From the cell containing the given text, extract its center point as [X, Y] coordinate. 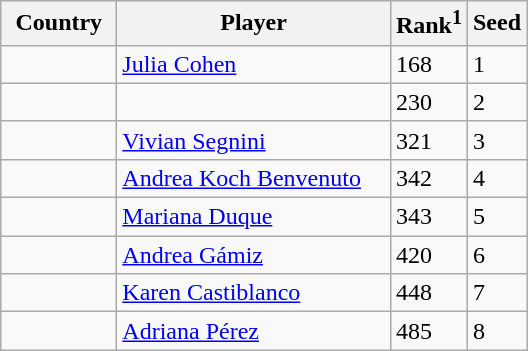
Vivian Segnini [254, 140]
Mariana Duque [254, 217]
Andrea Gámiz [254, 255]
Player [254, 24]
321 [428, 140]
Julia Cohen [254, 64]
7 [496, 293]
4 [496, 178]
Karen Castiblanco [254, 293]
342 [428, 178]
6 [496, 255]
5 [496, 217]
343 [428, 217]
Adriana Pérez [254, 331]
Seed [496, 24]
1 [496, 64]
2 [496, 102]
168 [428, 64]
485 [428, 331]
3 [496, 140]
8 [496, 331]
230 [428, 102]
Andrea Koch Benvenuto [254, 178]
Rank1 [428, 24]
Country [59, 24]
420 [428, 255]
448 [428, 293]
